Identify which cell holds the provided text, then report its [x, y] central coordinate. 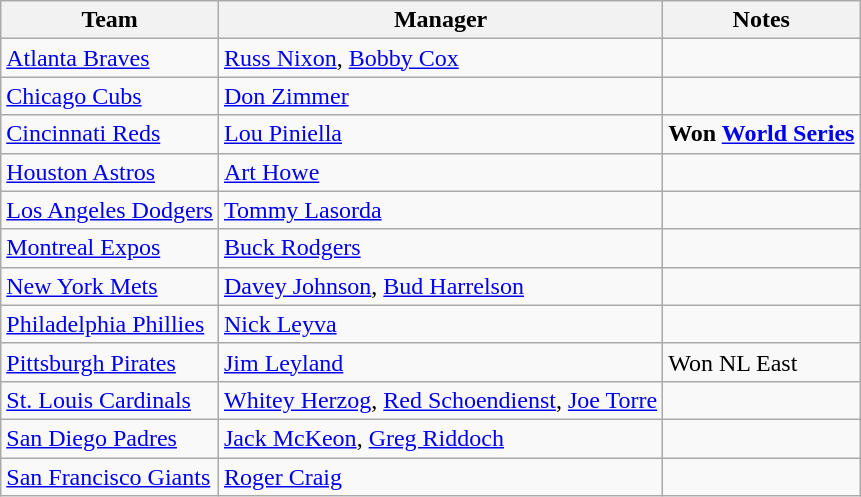
New York Mets [110, 286]
Russ Nixon, Bobby Cox [440, 58]
Pittsburgh Pirates [110, 362]
Los Angeles Dodgers [110, 210]
Won World Series [762, 134]
Jack McKeon, Greg Riddoch [440, 438]
Team [110, 20]
Whitey Herzog, Red Schoendienst, Joe Torre [440, 400]
Won NL East [762, 362]
Jim Leyland [440, 362]
Philadelphia Phillies [110, 324]
Nick Leyva [440, 324]
Roger Craig [440, 477]
Art Howe [440, 172]
Don Zimmer [440, 96]
Cincinnati Reds [110, 134]
Buck Rodgers [440, 248]
Notes [762, 20]
Houston Astros [110, 172]
San Diego Padres [110, 438]
Montreal Expos [110, 248]
Tommy Lasorda [440, 210]
Atlanta Braves [110, 58]
Manager [440, 20]
San Francisco Giants [110, 477]
Chicago Cubs [110, 96]
St. Louis Cardinals [110, 400]
Davey Johnson, Bud Harrelson [440, 286]
Lou Piniella [440, 134]
